Return (x, y) of the center of cell containing provided text 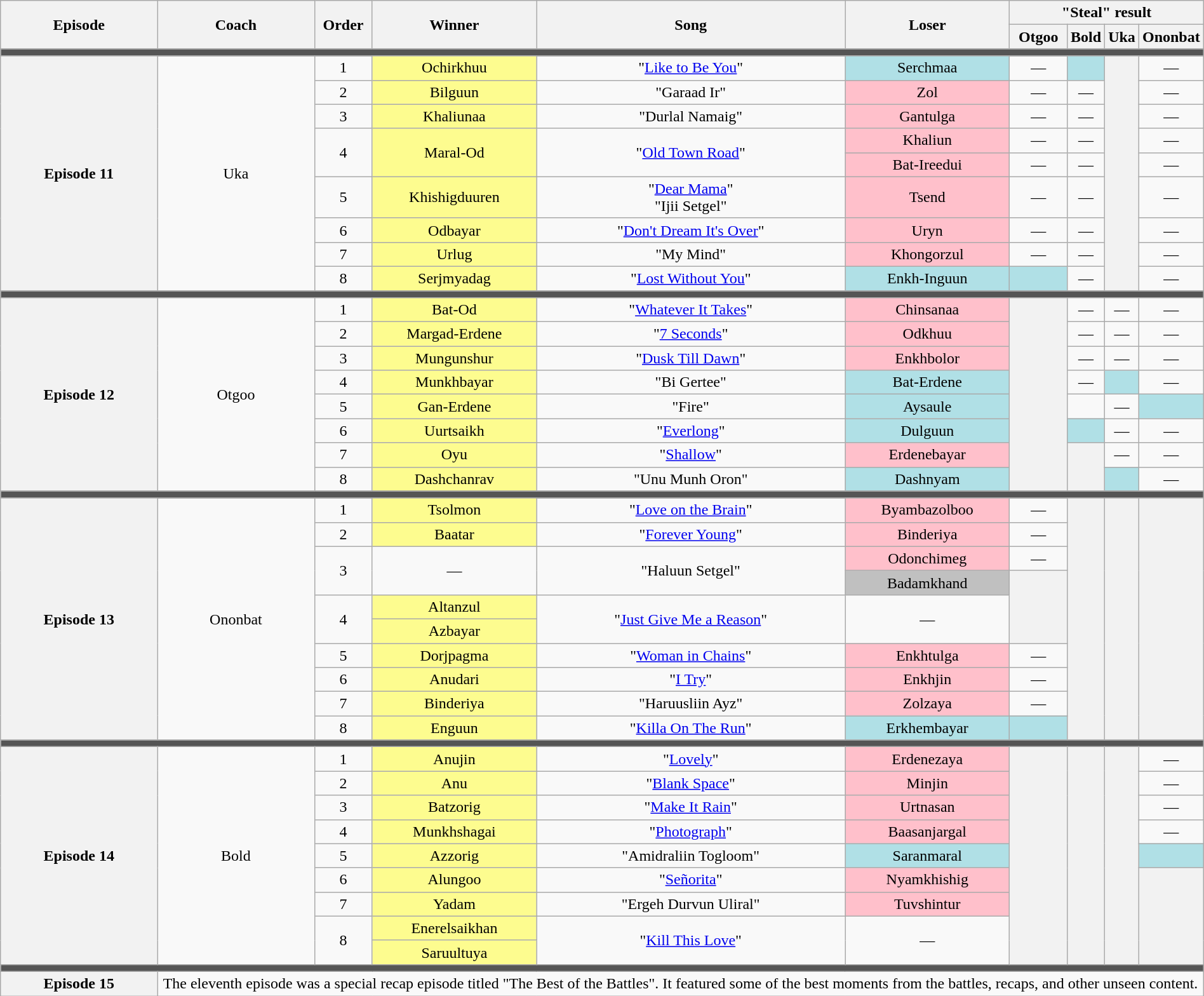
Enkh-Inguun (927, 278)
Tsend (927, 197)
Margad-Erdene (455, 334)
Tuvshintur (927, 904)
Bat-Erdene (927, 382)
Dashnyam (927, 479)
"Shallow" (691, 455)
"Kill This Love" (691, 940)
"Don't Dream It's Over" (691, 230)
Dulguun (927, 431)
Dorjpagma (455, 655)
Khongorzul (927, 254)
Anujin (455, 759)
Azbayar (455, 631)
"Blank Space" (691, 783)
Saranmaral (927, 856)
Khishigduuren (455, 197)
"Haluun Setgel" (691, 570)
"Killa On The Run" (691, 728)
Bat-Od (455, 310)
Saruultuya (455, 952)
Enkhbolor (927, 358)
"7 Seconds" (691, 334)
"Photograph" (691, 831)
Gantulga (927, 116)
Mungunshur (455, 358)
Oyu (455, 455)
Odbayar (455, 230)
"I Try" (691, 680)
Baatar (455, 534)
Loser (927, 25)
Aysaule (927, 407)
"Haruusliin Ayz" (691, 704)
Episode 15 (79, 983)
"Señorita" (691, 880)
Gan-Erdene (455, 407)
Uryn (927, 230)
Episode 12 (79, 394)
Altanzul (455, 607)
Erdenezaya (927, 759)
Enkhtulga (927, 655)
Byambazolboo (927, 510)
Munkhshagai (455, 831)
"Forever Young" (691, 534)
Odkhuu (927, 334)
"Lovely" (691, 759)
"Everlong" (691, 431)
Anu (455, 783)
"Steal" result (1106, 13)
Chinsanaa (927, 310)
"Lost Without You" (691, 278)
Serchmaa (927, 68)
Yadam (455, 904)
"Make It Rain" (691, 807)
Anudari (455, 680)
Ochirkhuu (455, 68)
Batzorig (455, 807)
"Amidraliin Togloom" (691, 856)
Dashchanrav (455, 479)
"Bi Gertee" (691, 382)
"Garaad Ir" (691, 92)
"Just Give Me a Reason" (691, 619)
Uurtsaikh (455, 431)
Bat-Ireedui (927, 165)
Enguun (455, 728)
Episode 14 (79, 856)
Odonchimeg (927, 558)
Khaliun (927, 140)
Badamkhand (927, 582)
Serjmyadag (455, 278)
Enkhjin (927, 680)
Minjin (927, 783)
Order (343, 25)
"Dear Mama""Ijii Setgel" (691, 197)
"Fire" (691, 407)
Baasanjargal (927, 831)
"Love on the Brain" (691, 510)
"Durlal Namaig" (691, 116)
"Dusk Till Dawn" (691, 358)
Azzorig (455, 856)
Enerelsaikhan (455, 928)
"Woman in Chains" (691, 655)
Zolzaya (927, 704)
Nyamkhishig (927, 880)
Coach (236, 25)
"Unu Munh Oron" (691, 479)
Bilguun (455, 92)
Maral-Od (455, 152)
Khaliunaa (455, 116)
Alungoo (455, 880)
Episode (79, 25)
"Whatever It Takes" (691, 310)
"Old Town Road" (691, 152)
Erkhembayar (927, 728)
Munkhbayar (455, 382)
Winner (455, 25)
Zol (927, 92)
"My Mind" (691, 254)
Episode 11 (79, 173)
Urlug (455, 254)
Tsolmon (455, 510)
Urtnasan (927, 807)
Erdenebayar (927, 455)
"Like to Be You" (691, 68)
Song (691, 25)
Episode 13 (79, 619)
"Ergeh Durvun Uliral" (691, 904)
